Identify which cell holds the provided text, then report its [X, Y] central coordinate. 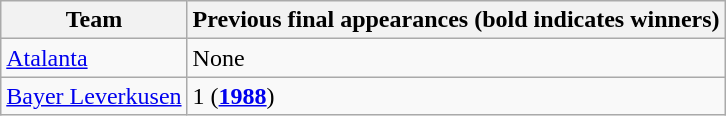
Atalanta [94, 58]
1 (1988) [456, 96]
Bayer Leverkusen [94, 96]
Team [94, 20]
Previous final appearances (bold indicates winners) [456, 20]
None [456, 58]
